For the text-containing cell, return its midpoint in [x, y] coordinate format. 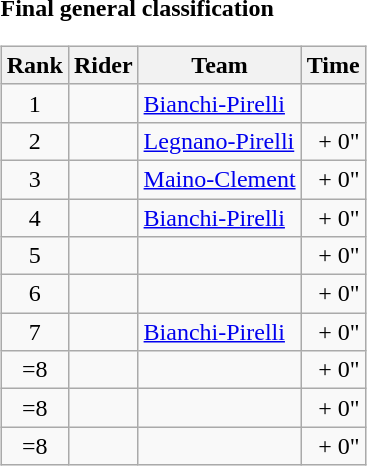
Maino-Clement [220, 179]
5 [34, 256]
1 [34, 103]
4 [34, 217]
3 [34, 179]
Rank [34, 65]
6 [34, 294]
Legnano-Pirelli [220, 141]
7 [34, 332]
2 [34, 141]
Time [333, 65]
Team [220, 65]
Rider [103, 65]
